Determine the (x, y) coordinate at the center of the cell enclosing the given text.  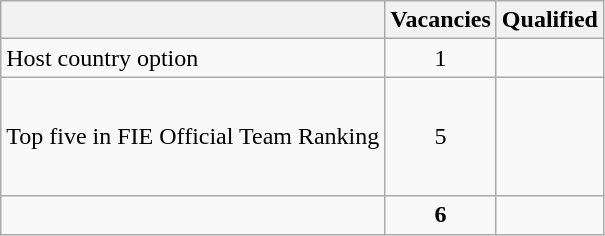
Vacancies (441, 20)
5 (441, 136)
Top five in FIE Official Team Ranking (193, 136)
1 (441, 58)
Host country option (193, 58)
Qualified (550, 20)
6 (441, 215)
